Output the [X, Y] coordinate of the center of the cell containing the given text.  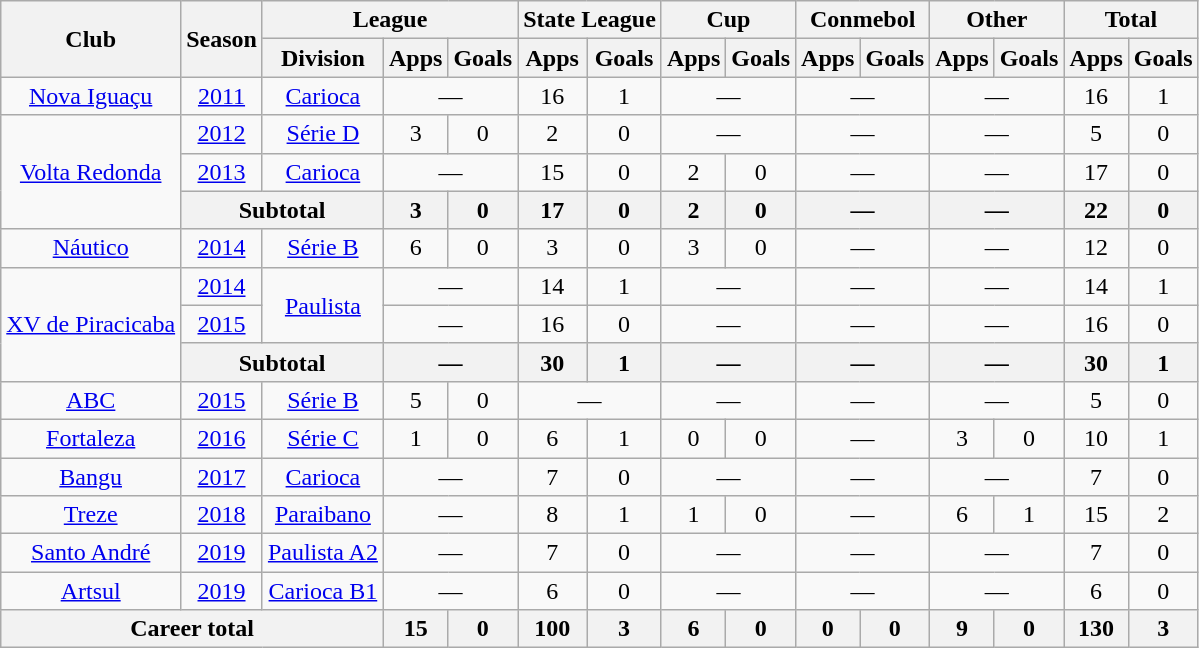
2013 [222, 172]
10 [1096, 438]
Bangu [91, 477]
Career total [192, 629]
Conmebol [863, 20]
100 [552, 629]
Division [322, 58]
Other [997, 20]
State League [590, 20]
12 [1096, 248]
ABC [91, 400]
Volta Redonda [91, 172]
XV de Piracicaba [91, 324]
22 [1096, 210]
2011 [222, 96]
Season [222, 39]
8 [552, 515]
Paulista A2 [322, 553]
League [390, 20]
Série C [322, 438]
2016 [222, 438]
2018 [222, 515]
Cup [728, 20]
Club [91, 39]
Nova Iguaçu [91, 96]
Artsul [91, 591]
9 [962, 629]
Série D [322, 134]
Total [1131, 20]
2017 [222, 477]
Paraibano [322, 515]
Treze [91, 515]
130 [1096, 629]
Carioca B1 [322, 591]
Náutico [91, 248]
Santo André [91, 553]
Fortaleza [91, 438]
2012 [222, 134]
Paulista [322, 305]
